Detect which cell encompasses the target text, then output its [x, y] center coordinate. 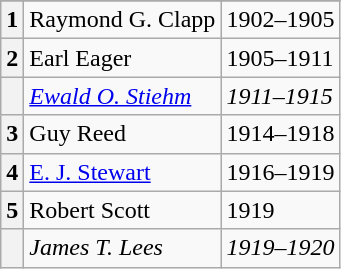
1919–1920 [280, 248]
Robert Scott [122, 210]
1919 [280, 210]
5 [12, 210]
1905–1911 [280, 58]
2 [12, 58]
E. J. Stewart [122, 172]
1902–1905 [280, 20]
Ewald O. Stiehm [122, 96]
1 [12, 20]
1914–1918 [280, 134]
4 [12, 172]
Guy Reed [122, 134]
Earl Eager [122, 58]
1911–1915 [280, 96]
1916–1919 [280, 172]
Raymond G. Clapp [122, 20]
James T. Lees [122, 248]
3 [12, 134]
